From the cell containing the given text, extract its center point as [X, Y] coordinate. 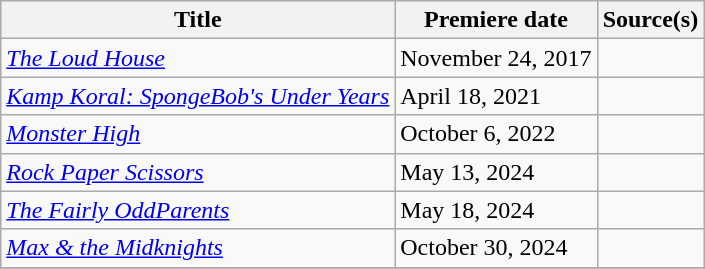
April 18, 2021 [496, 96]
Source(s) [650, 20]
November 24, 2017 [496, 58]
The Loud House [198, 58]
The Fairly OddParents [198, 210]
Max & the Midknights [198, 248]
Rock Paper Scissors [198, 172]
October 30, 2024 [496, 248]
May 13, 2024 [496, 172]
October 6, 2022 [496, 134]
Monster High [198, 134]
Title [198, 20]
Kamp Koral: SpongeBob's Under Years [198, 96]
May 18, 2024 [496, 210]
Premiere date [496, 20]
